Identify which cell holds the provided text, then report its [x, y] central coordinate. 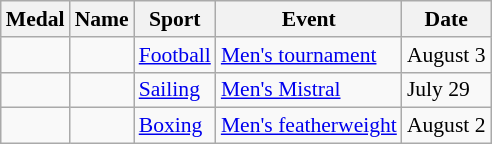
August 3 [446, 55]
Men's tournament [309, 55]
Football [175, 55]
Sport [175, 19]
Event [309, 19]
August 2 [446, 126]
July 29 [446, 90]
Sailing [175, 90]
Men's featherweight [309, 126]
Date [446, 19]
Medal [36, 19]
Men's Mistral [309, 90]
Boxing [175, 126]
Name [102, 19]
